Locate the cell with the specified text and output its (X, Y) center coordinate. 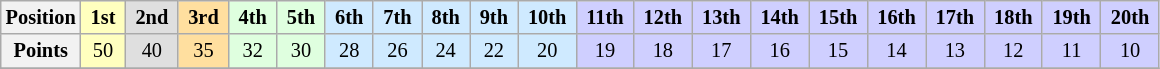
50 (104, 51)
17th (955, 17)
4th (253, 17)
22 (494, 51)
15th (838, 17)
19 (604, 51)
18 (663, 51)
17 (721, 51)
26 (397, 51)
14 (896, 51)
7th (397, 17)
15 (838, 51)
2nd (152, 17)
18th (1013, 17)
19th (1071, 17)
12th (663, 17)
30 (301, 51)
11 (1071, 51)
3rd (203, 17)
5th (301, 17)
28 (349, 51)
Points (41, 51)
20th (1130, 17)
9th (494, 17)
11th (604, 17)
8th (446, 17)
16 (779, 51)
24 (446, 51)
6th (349, 17)
14th (779, 17)
10th (547, 17)
35 (203, 51)
16th (896, 17)
10 (1130, 51)
1st (104, 17)
13 (955, 51)
20 (547, 51)
40 (152, 51)
12 (1013, 51)
32 (253, 51)
Position (41, 17)
13th (721, 17)
